From the cell containing the given text, extract its center point as (X, Y) coordinate. 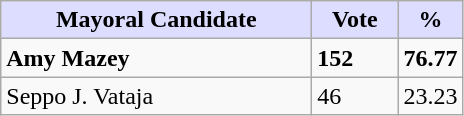
Vote (355, 20)
152 (355, 58)
Amy Mazey (156, 58)
Seppo J. Vataja (156, 96)
% (430, 20)
Mayoral Candidate (156, 20)
23.23 (430, 96)
76.77 (430, 58)
46 (355, 96)
